Extract the (x, y) coordinate from the center of the cell holding the provided text.  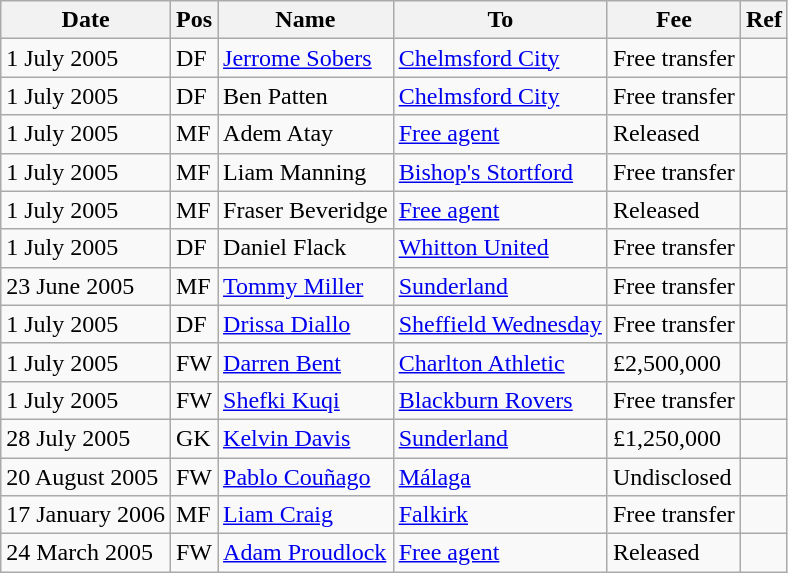
Adam Proudlock (306, 553)
20 August 2005 (86, 477)
Pos (194, 20)
Liam Craig (306, 515)
Falkirk (500, 515)
Kelvin Davis (306, 438)
£2,500,000 (674, 362)
Fee (674, 20)
Fraser Beveridge (306, 210)
Liam Manning (306, 172)
Málaga (500, 477)
Adem Atay (306, 134)
Bishop's Stortford (500, 172)
Whitton United (500, 248)
Undisclosed (674, 477)
Ref (764, 20)
28 July 2005 (86, 438)
To (500, 20)
£1,250,000 (674, 438)
Darren Bent (306, 362)
24 March 2005 (86, 553)
Charlton Athletic (500, 362)
Blackburn Rovers (500, 400)
Sheffield Wednesday (500, 324)
Date (86, 20)
Drissa Diallo (306, 324)
17 January 2006 (86, 515)
GK (194, 438)
Daniel Flack (306, 248)
Name (306, 20)
Shefki Kuqi (306, 400)
Tommy Miller (306, 286)
Pablo Couñago (306, 477)
Ben Patten (306, 96)
23 June 2005 (86, 286)
Jerrome Sobers (306, 58)
